Provide the (X, Y) coordinate of the cell's center where the given text is located.  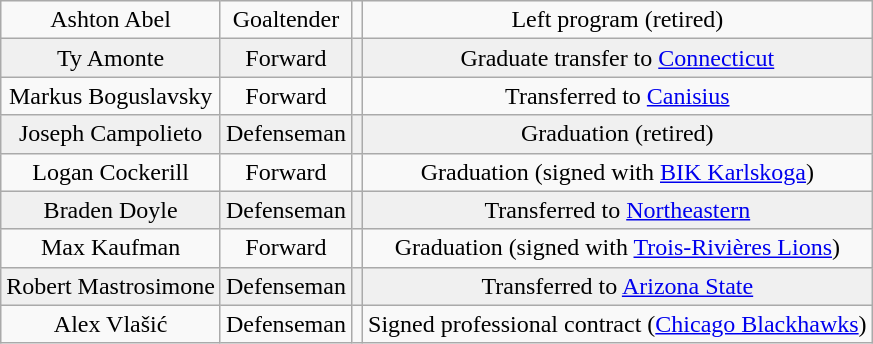
Braden Doyle (111, 210)
Alex Vlašić (111, 324)
Goaltender (286, 20)
Left program (retired) (618, 20)
Graduation (signed with BIK Karlskoga) (618, 172)
Ty Amonte (111, 58)
Graduation (retired) (618, 134)
Graduation (signed with Trois-Rivières Lions) (618, 248)
Markus Boguslavsky (111, 96)
Robert Mastrosimone (111, 286)
Transferred to Northeastern (618, 210)
Ashton Abel (111, 20)
Logan Cockerill (111, 172)
Transferred to Arizona State (618, 286)
Signed professional contract (Chicago Blackhawks) (618, 324)
Max Kaufman (111, 248)
Transferred to Canisius (618, 96)
Graduate transfer to Connecticut (618, 58)
Joseph Campolieto (111, 134)
